For the text-containing cell, return its midpoint in [X, Y] coordinate format. 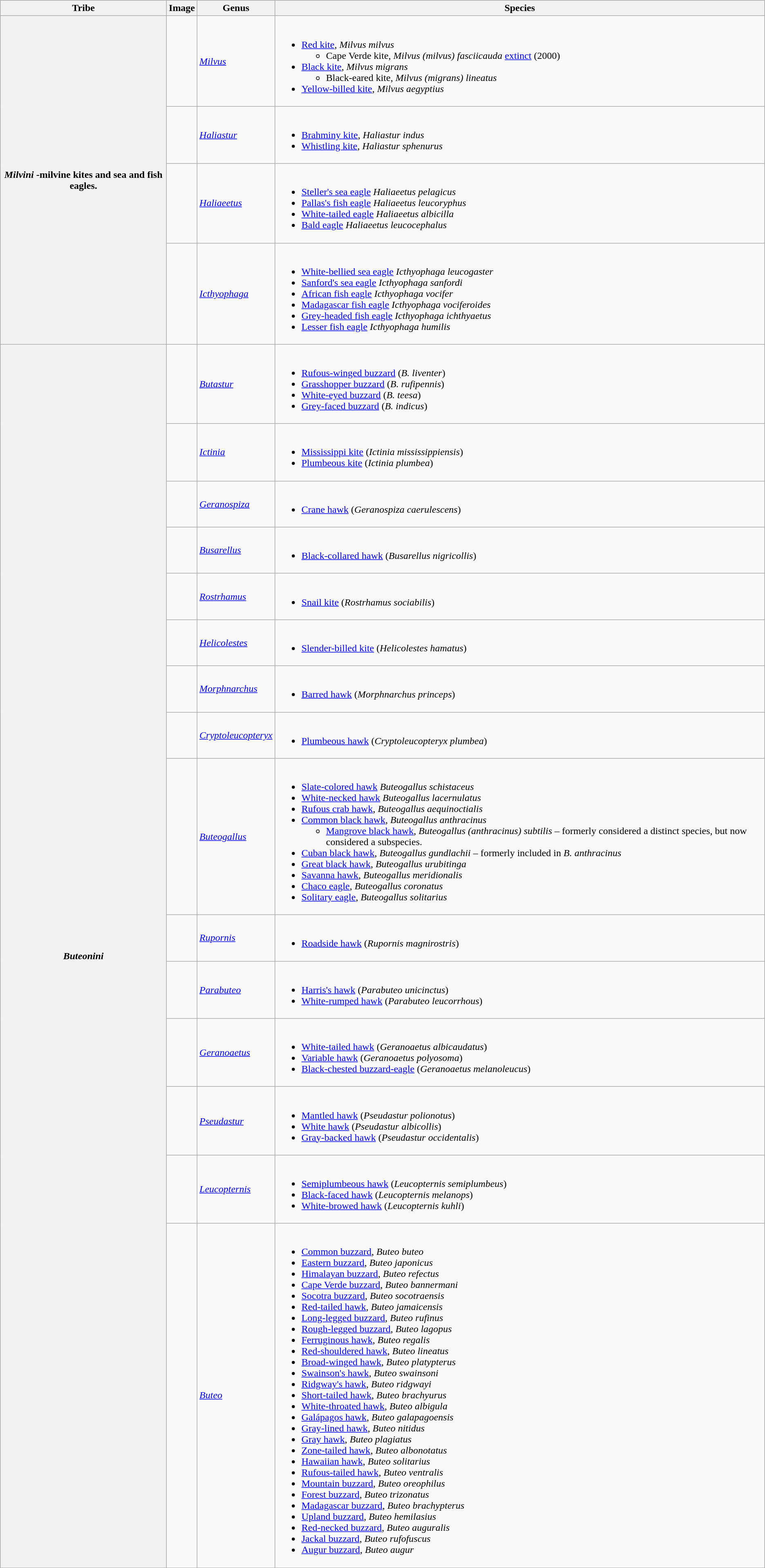
Mississippi kite (Ictinia mississippiensis)Plumbeous kite (Ictinia plumbea) [520, 452]
Buteogallus [236, 837]
Species [520, 8]
Helicolestes [236, 643]
Rufous-winged buzzard (B. liventer)Grasshopper buzzard (B. rufipennis)White-eyed buzzard (B. teesa)Grey-faced buzzard (B. indicus) [520, 384]
Haliastur [236, 135]
Milvus [236, 61]
Leucopternis [236, 1189]
Butastur [236, 384]
Buteonini [83, 956]
Ictinia [236, 452]
Icthyophaga [236, 294]
Black-collared hawk (Busarellus nigricollis) [520, 550]
Parabuteo [236, 990]
Genus [236, 8]
Rupornis [236, 938]
Snail kite (Rostrhamus sociabilis) [520, 596]
Geranoaetus [236, 1052]
Plumbeous hawk (Cryptoleucopteryx plumbea) [520, 735]
Cryptoleucopteryx [236, 735]
Barred hawk (Morphnarchus princeps) [520, 689]
Rostrhamus [236, 596]
Brahminy kite, Haliastur indusWhistling kite, Haliastur sphenurus [520, 135]
Image [182, 8]
Morphnarchus [236, 689]
Geranospiza [236, 504]
Semiplumbeous hawk (Leucopternis semiplumbeus)Black-faced hawk (Leucopternis melanops)White-browed hawk (Leucopternis kuhli) [520, 1189]
Pseudastur [236, 1121]
Haliaeetus [236, 203]
Buteo [236, 1395]
Roadside hawk (Rupornis magnirostris) [520, 938]
Mantled hawk (Pseudastur polionotus)White hawk (Pseudastur albicollis)Gray-backed hawk (Pseudastur occidentalis) [520, 1121]
White-tailed hawk (Geranoaetus albicaudatus)Variable hawk (Geranoaetus polyosoma)Black-chested buzzard-eagle (Geranoaetus melanoleucus) [520, 1052]
Busarellus [236, 550]
Harris's hawk (Parabuteo unicinctus)White-rumped hawk (Parabuteo leucorrhous) [520, 990]
Milvini -milvine kites and sea and fish eagles. [83, 180]
Tribe [83, 8]
Slender-billed kite (Helicolestes hamatus) [520, 643]
Crane hawk (Geranospiza caerulescens) [520, 504]
